For the text-containing cell, return its midpoint in (x, y) coordinate format. 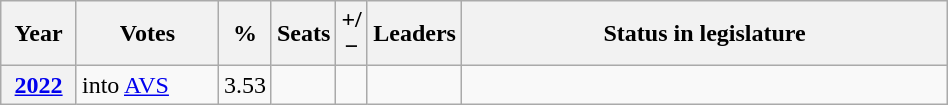
Status in legislature (704, 34)
into AVS (147, 85)
2022 (39, 85)
3.53 (244, 85)
Seats (303, 34)
% (244, 34)
Votes (147, 34)
+/− (352, 34)
Year (39, 34)
Leaders (414, 34)
